Scan for the cell matching the given text and deliver its [X, Y] coordinate at center. 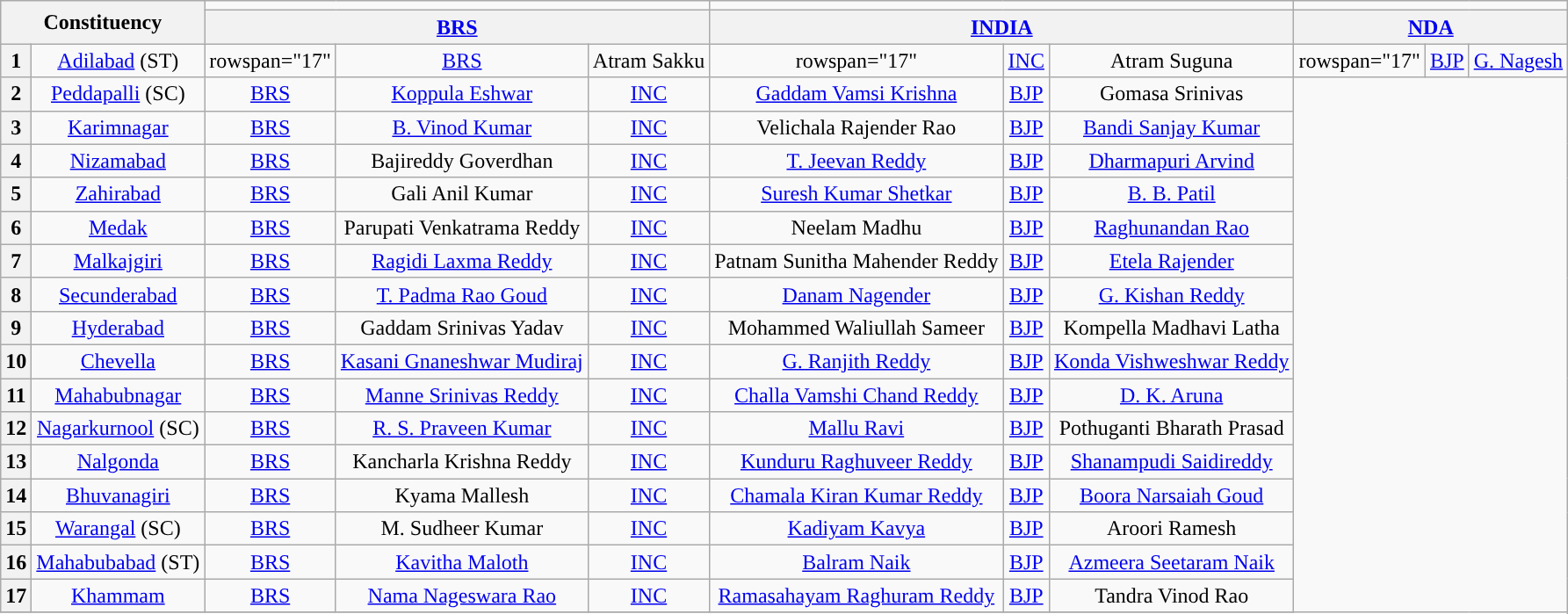
Gali Anil Kumar [462, 194]
13 [16, 462]
Konda Vishweshwar Reddy [1171, 361]
Patnam Sunitha Mahender Reddy [856, 261]
Manne Srinivas Reddy [462, 394]
8 [16, 294]
Mohammed Waliullah Sameer [856, 328]
Karimnagar [118, 127]
B. B. Patil [1171, 194]
Medak [118, 228]
Aroori Ramesh [1171, 529]
Bajireddy Goverdhan [462, 161]
16 [16, 562]
Mahabubabad (ST) [118, 562]
Gaddam Vamsi Krishna [856, 94]
Challa Vamshi Chand Reddy [856, 394]
6 [16, 228]
Atram Sakku [648, 61]
Ramasahayam Raghuram Reddy [856, 596]
Velichala Rajender Rao [856, 127]
Malkajgiri [118, 261]
T. Padma Rao Goud [462, 294]
Chamala Kiran Kumar Reddy [856, 495]
Boora Narsaiah Goud [1171, 495]
Balram Naik [856, 562]
Etela Rajender [1171, 261]
Parupati Venkatrama Reddy [462, 228]
Chevella [118, 361]
Ragidi Laxma Reddy [462, 261]
Peddapalli (SC) [118, 94]
Suresh Kumar Shetkar [856, 194]
Azmeera Seetaram Naik [1171, 562]
9 [16, 328]
Kunduru Raghuveer Reddy [856, 462]
Khammam [118, 596]
Kompella Madhavi Latha [1171, 328]
Dharmapuri Arvind [1171, 161]
Neelam Madhu [856, 228]
INDIA [1001, 27]
14 [16, 495]
Warangal (SC) [118, 529]
Adilabad (ST) [118, 61]
Koppula Eshwar [462, 94]
M. Sudheer Kumar [462, 529]
Tandra Vinod Rao [1171, 596]
Hyderabad [118, 328]
Nalgonda [118, 462]
11 [16, 394]
Kasani Gnaneshwar Mudiraj [462, 361]
Bandi Sanjay Kumar [1171, 127]
Nama Nageswara Rao [462, 596]
12 [16, 429]
Nagarkurnool (SC) [118, 429]
2 [16, 94]
Gaddam Srinivas Yadav [462, 328]
D. K. Aruna [1171, 394]
Mallu Ravi [856, 429]
Nizamabad [118, 161]
Secunderabad [118, 294]
B. Vinod Kumar [462, 127]
Bhuvanagiri [118, 495]
Constituency [103, 23]
4 [16, 161]
Mahabubnagar [118, 394]
T. Jeevan Reddy [856, 161]
Kancharla Krishna Reddy [462, 462]
5 [16, 194]
1 [16, 61]
3 [16, 127]
Kyama Mallesh [462, 495]
Shanampudi Saidireddy [1171, 462]
Zahirabad [118, 194]
Kavitha Maloth [462, 562]
Raghunandan Rao [1171, 228]
R. S. Praveen Kumar [462, 429]
G. Nagesh [1518, 61]
Danam Nagender [856, 294]
17 [16, 596]
Atram Suguna [1171, 61]
Gomasa Srinivas [1171, 94]
G. Kishan Reddy [1171, 294]
10 [16, 361]
G. Ranjith Reddy [856, 361]
Pothuganti Bharath Prasad [1171, 429]
15 [16, 529]
Kadiyam Kavya [856, 529]
7 [16, 261]
NDA [1431, 27]
